Identify which cell holds the provided text, then report its [x, y] central coordinate. 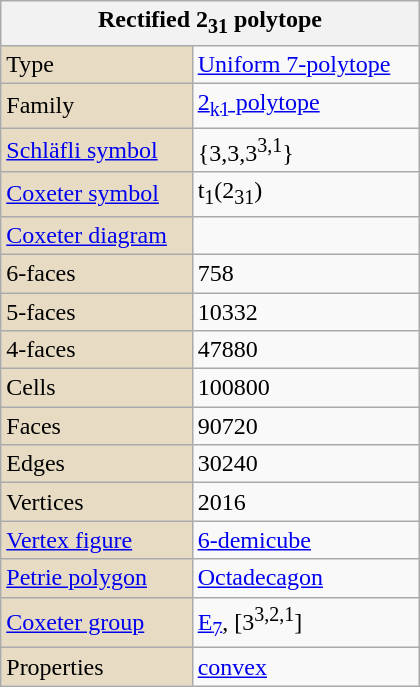
Properties [96, 667]
Type [96, 64]
10332 [306, 312]
Rectified 231 polytope [210, 23]
E7, [33,2,1] [306, 622]
5-faces [96, 312]
Vertices [96, 502]
6-faces [96, 273]
4-faces [96, 350]
Octadecagon [306, 578]
t1(231) [306, 194]
Coxeter diagram [96, 235]
Schläfli symbol [96, 150]
Edges [96, 464]
100800 [306, 388]
Petrie polygon [96, 578]
2k1 polytope [306, 105]
47880 [306, 350]
90720 [306, 426]
758 [306, 273]
Faces [96, 426]
convex [306, 667]
Uniform 7-polytope [306, 64]
{3,3,33,1} [306, 150]
Cells [96, 388]
30240 [306, 464]
Family [96, 105]
Coxeter group [96, 622]
Vertex figure [96, 540]
2016 [306, 502]
6-demicube [306, 540]
Coxeter symbol [96, 194]
